For the text-containing cell, return its midpoint in (x, y) coordinate format. 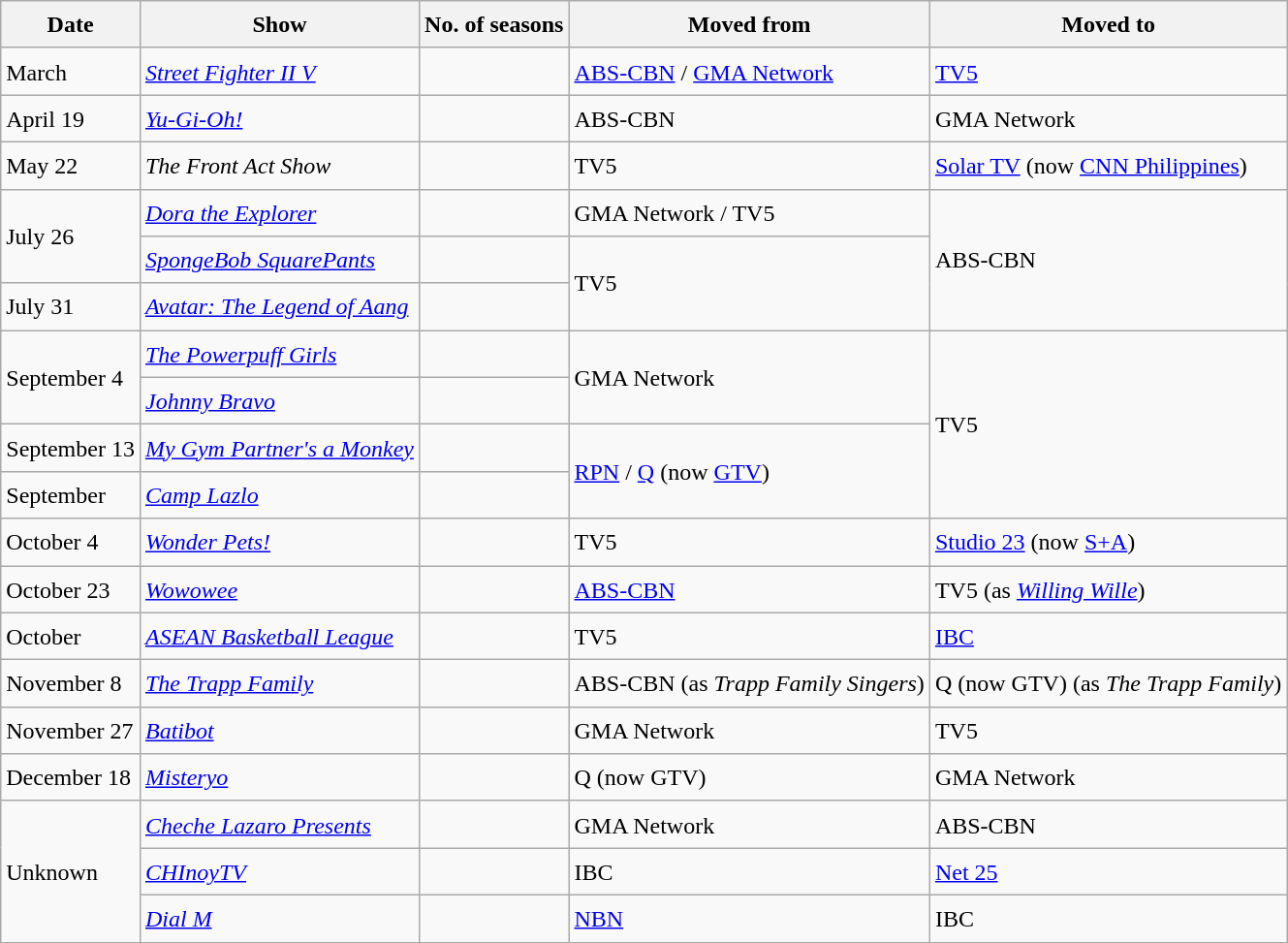
Wonder Pets! (279, 543)
Avatar: The Legend of Aang (279, 306)
Moved to (1108, 25)
November 27 (71, 731)
March (71, 72)
Wowowee (279, 589)
SpongeBob SquarePants (279, 260)
ASEAN Basketball League (279, 636)
Studio 23 (now S+A) (1108, 543)
The Front Act Show (279, 165)
The Powerpuff Girls (279, 355)
October 23 (71, 589)
Street Fighter II V (279, 72)
No. of seasons (494, 25)
Misteryo (279, 777)
September 13 (71, 448)
December 18 (71, 777)
May 22 (71, 165)
My Gym Partner's a Monkey (279, 448)
October (71, 636)
Net 25 (1108, 872)
Dora the Explorer (279, 213)
Moved from (749, 25)
Dial M (279, 919)
Q (now GTV) (as The Trapp Family) (1108, 684)
October 4 (71, 543)
Camp Lazlo (279, 494)
Unknown (71, 871)
Q (now GTV) (749, 777)
Show (279, 25)
Johnny Bravo (279, 401)
Yu-Gi-Oh! (279, 118)
Date (71, 25)
CHInoyTV (279, 872)
September 4 (71, 378)
Cheche Lazaro Presents (279, 824)
April 19 (71, 118)
The Trapp Family (279, 684)
September (71, 494)
Batibot (279, 731)
TV5 (as Willing Wille) (1108, 589)
November 8 (71, 684)
NBN (749, 919)
ABS-CBN / GMA Network (749, 72)
July 26 (71, 236)
RPN / Q (now GTV) (749, 471)
July 31 (71, 306)
Solar TV (now CNN Philippines) (1108, 165)
ABS-CBN (as Trapp Family Singers) (749, 684)
GMA Network / TV5 (749, 213)
